Extract the (x, y) coordinate from the center of the cell holding the provided text.  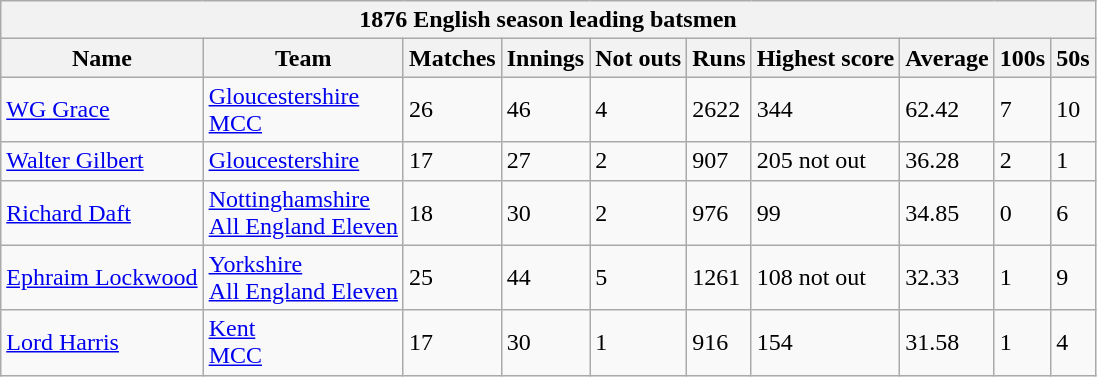
Richard Daft (102, 212)
Average (948, 58)
YorkshireAll England Eleven (303, 278)
Highest score (826, 58)
0 (1022, 212)
99 (826, 212)
62.42 (948, 110)
Walter Gilbert (102, 161)
10 (1073, 110)
18 (452, 212)
154 (826, 342)
205 not out (826, 161)
344 (826, 110)
Team (303, 58)
9 (1073, 278)
GloucestershireMCC (303, 110)
1876 English season leading batsmen (548, 20)
Name (102, 58)
26 (452, 110)
Lord Harris (102, 342)
31.58 (948, 342)
Gloucestershire (303, 161)
36.28 (948, 161)
Runs (719, 58)
Not outs (638, 58)
50s (1073, 58)
907 (719, 161)
Innings (545, 58)
976 (719, 212)
34.85 (948, 212)
KentMCC (303, 342)
2622 (719, 110)
1261 (719, 278)
WG Grace (102, 110)
108 not out (826, 278)
46 (545, 110)
44 (545, 278)
Ephraim Lockwood (102, 278)
32.33 (948, 278)
6 (1073, 212)
Matches (452, 58)
5 (638, 278)
25 (452, 278)
916 (719, 342)
100s (1022, 58)
27 (545, 161)
NottinghamshireAll England Eleven (303, 212)
7 (1022, 110)
